Identify which cell holds the provided text, then report its (x, y) central coordinate. 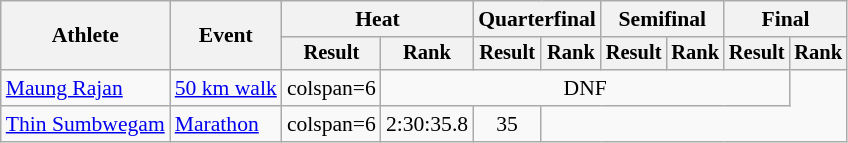
2:30:35.8 (427, 124)
Athlete (86, 36)
Marathon (226, 124)
Semifinal (662, 19)
Maung Rajan (86, 88)
Thin Sumbwegam (86, 124)
DNF (586, 88)
Final (786, 19)
35 (507, 124)
50 km walk (226, 88)
Event (226, 36)
Quarterfinal (537, 19)
Heat (378, 19)
